Capture the cell that displays the provided text and extract its [x, y] central coordinate. 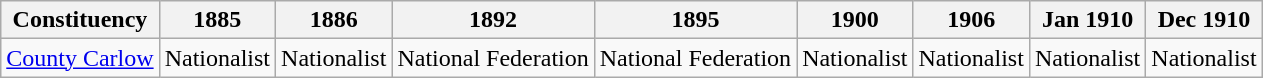
1886 [334, 20]
Jan 1910 [1087, 20]
1900 [855, 20]
1885 [217, 20]
County Carlow [80, 58]
Dec 1910 [1204, 20]
1906 [971, 20]
1895 [695, 20]
Constituency [80, 20]
1892 [493, 20]
